Pinpoint the cell where the given text exists, returning its (x, y) midpoint coordinate. 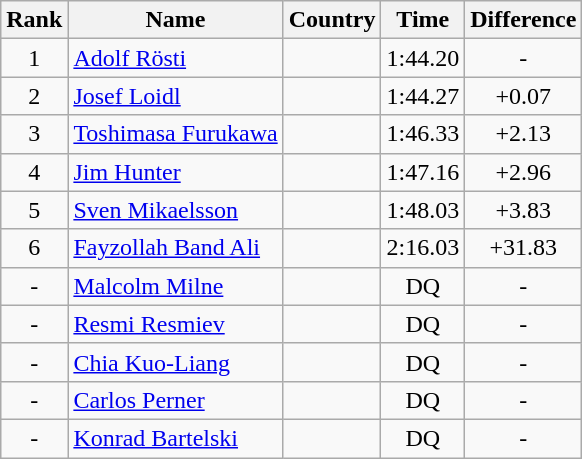
5 (34, 210)
Fayzollah Band Ali (176, 248)
+2.13 (524, 134)
Konrad Bartelski (176, 438)
Country (332, 20)
Time (423, 20)
Difference (524, 20)
3 (34, 134)
1:47.16 (423, 172)
Carlos Perner (176, 400)
Adolf Rösti (176, 58)
Jim Hunter (176, 172)
4 (34, 172)
Name (176, 20)
Malcolm Milne (176, 286)
Rank (34, 20)
+0.07 (524, 96)
1:44.27 (423, 96)
1:48.03 (423, 210)
2 (34, 96)
6 (34, 248)
Resmi Resmiev (176, 324)
Toshimasa Furukawa (176, 134)
+2.96 (524, 172)
+3.83 (524, 210)
Sven Mikaelsson (176, 210)
Josef Loidl (176, 96)
1:46.33 (423, 134)
2:16.03 (423, 248)
+31.83 (524, 248)
1:44.20 (423, 58)
Chia Kuo-Liang (176, 362)
1 (34, 58)
